Return (X, Y) of the center of cell containing provided text 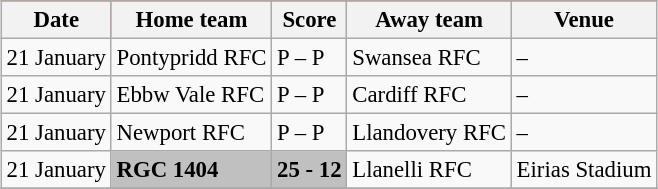
Venue (584, 20)
RGC 1404 (192, 170)
Llandovery RFC (429, 133)
Home team (192, 20)
Llanelli RFC (429, 170)
Swansea RFC (429, 57)
Away team (429, 20)
Date (56, 20)
Pontypridd RFC (192, 57)
Cardiff RFC (429, 95)
Newport RFC (192, 133)
Ebbw Vale RFC (192, 95)
25 - 12 (310, 170)
Score (310, 20)
Eirias Stadium (584, 170)
